Scan for the cell matching the given text and deliver its [X, Y] coordinate at center. 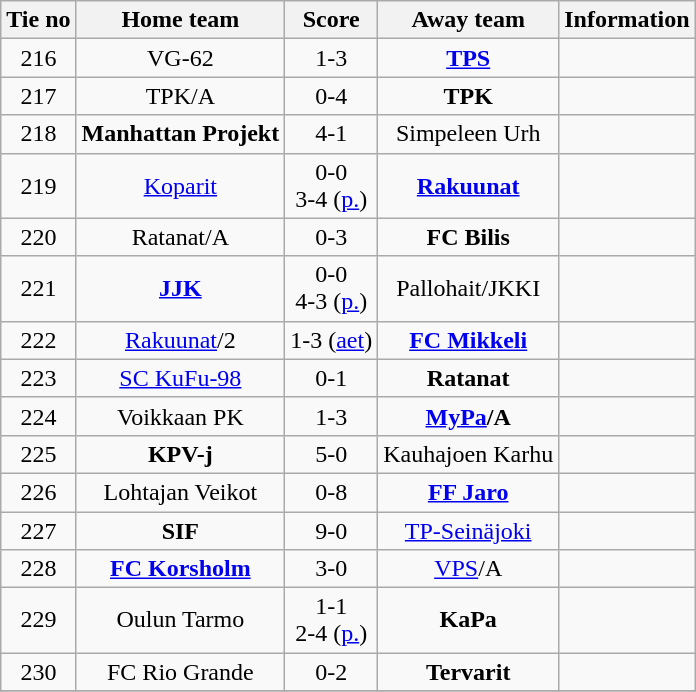
Home team [180, 20]
9-0 [332, 531]
219 [38, 186]
Lohtajan Veikot [180, 492]
0-0 3-4 (p.) [332, 186]
KPV-j [180, 454]
230 [38, 672]
JJK [180, 288]
Tervarit [468, 672]
Information [627, 20]
Koparit [180, 186]
216 [38, 58]
TP-Seinäjoki [468, 531]
228 [38, 569]
0-8 [332, 492]
4-1 [332, 134]
5-0 [332, 454]
FC Mikkeli [468, 340]
0-0 4-3 (p.) [332, 288]
Score [332, 20]
Voikkaan PK [180, 416]
227 [38, 531]
0-1 [332, 378]
222 [38, 340]
FC Rio Grande [180, 672]
3-0 [332, 569]
Pallohait/JKKI [468, 288]
218 [38, 134]
Rakuunat/2 [180, 340]
1-1 2-4 (p.) [332, 620]
223 [38, 378]
217 [38, 96]
0-3 [332, 237]
FC Korsholm [180, 569]
FC Bilis [468, 237]
TPK/A [180, 96]
0-4 [332, 96]
224 [38, 416]
MyPa/A [468, 416]
KaPa [468, 620]
Ratanat/A [180, 237]
220 [38, 237]
Kauhajoen Karhu [468, 454]
221 [38, 288]
Ratanat [468, 378]
VG-62 [180, 58]
Oulun Tarmo [180, 620]
FF Jaro [468, 492]
Manhattan Projekt [180, 134]
229 [38, 620]
226 [38, 492]
0-2 [332, 672]
Simpeleen Urh [468, 134]
225 [38, 454]
Tie no [38, 20]
VPS/A [468, 569]
Rakuunat [468, 186]
SC KuFu-98 [180, 378]
TPK [468, 96]
TPS [468, 58]
SIF [180, 531]
1-3 (aet) [332, 340]
Away team [468, 20]
